Capture the cell that displays the provided text and extract its (X, Y) central coordinate. 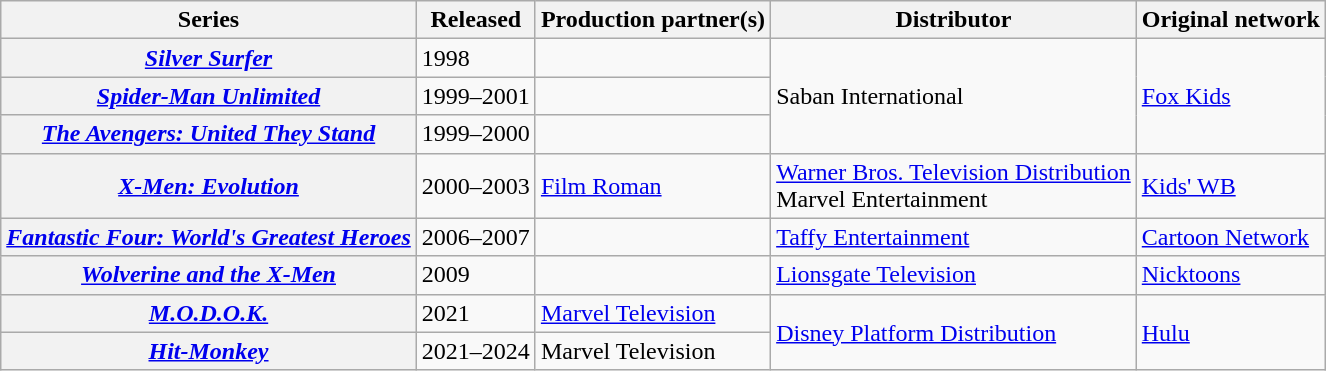
Wolverine and the X-Men (209, 275)
Silver Surfer (209, 58)
Distributor (954, 20)
M.O.D.O.K. (209, 313)
Production partner(s) (652, 20)
Taffy Entertainment (954, 237)
1999–2000 (476, 134)
2006–2007 (476, 237)
Spider-Man Unlimited (209, 96)
2021 (476, 313)
Film Roman (652, 186)
Lionsgate Television (954, 275)
Released (476, 20)
Hit-Monkey (209, 351)
Fox Kids (1230, 96)
X-Men: Evolution (209, 186)
2000–2003 (476, 186)
Series (209, 20)
The Avengers: United They Stand (209, 134)
Disney Platform Distribution (954, 332)
Warner Bros. Television DistributionMarvel Entertainment (954, 186)
Kids' WB (1230, 186)
1998 (476, 58)
Hulu (1230, 332)
2009 (476, 275)
Fantastic Four: World's Greatest Heroes (209, 237)
2021–2024 (476, 351)
Cartoon Network (1230, 237)
Saban International (954, 96)
1999–2001 (476, 96)
Original network (1230, 20)
Nicktoons (1230, 275)
